Search for the cell housing the specified text and yield its [x, y] center coordinate. 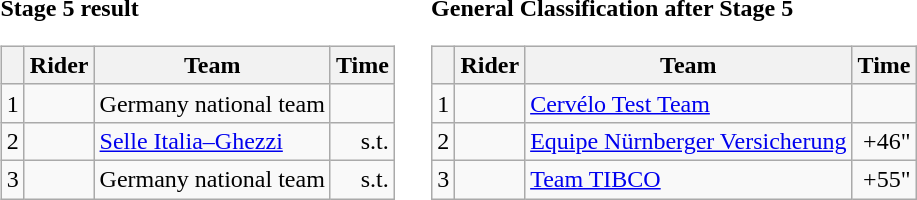
+55" [884, 179]
Selle Italia–Ghezzi [212, 141]
Team TIBCO [688, 179]
Cervélo Test Team [688, 103]
+46" [884, 141]
Equipe Nürnberger Versicherung [688, 141]
